For the text-containing cell, return its midpoint in (x, y) coordinate format. 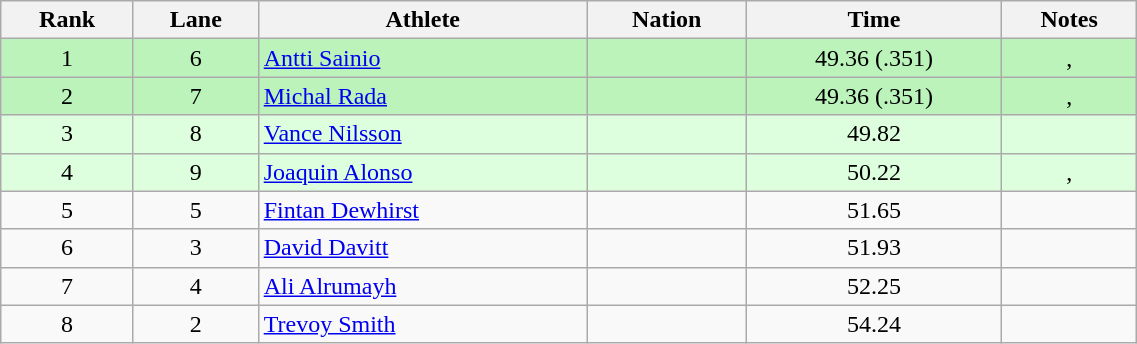
Vance Nilsson (422, 134)
Nation (666, 20)
51.93 (874, 248)
9 (196, 172)
Athlete (422, 20)
Trevoy Smith (422, 324)
David Davitt (422, 248)
1 (68, 58)
Rank (68, 20)
54.24 (874, 324)
51.65 (874, 210)
Notes (1070, 20)
Lane (196, 20)
Antti Sainio (422, 58)
Time (874, 20)
Michal Rada (422, 96)
Joaquin Alonso (422, 172)
52.25 (874, 286)
50.22 (874, 172)
Ali Alrumayh (422, 286)
Fintan Dewhirst (422, 210)
49.82 (874, 134)
